Return (x, y) of the center of cell containing provided text 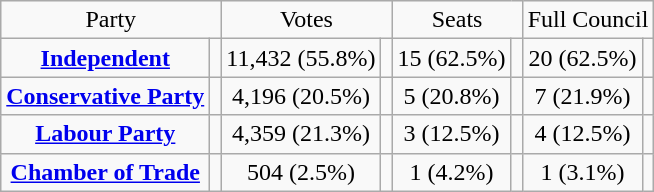
4 (12.5%) (582, 134)
15 (62.5%) (452, 58)
Full Council (588, 20)
20 (62.5%) (582, 58)
Chamber of Trade (106, 172)
4,196 (20.5%) (301, 96)
Labour Party (106, 134)
Party (111, 20)
Conservative Party (106, 96)
1 (4.2%) (452, 172)
3 (12.5%) (452, 134)
1 (3.1%) (582, 172)
Independent (106, 58)
11,432 (55.8%) (301, 58)
504 (2.5%) (301, 172)
7 (21.9%) (582, 96)
Seats (457, 20)
Votes (306, 20)
5 (20.8%) (452, 96)
4,359 (21.3%) (301, 134)
